Extract the [X, Y] coordinate from the center of the cell holding the provided text.  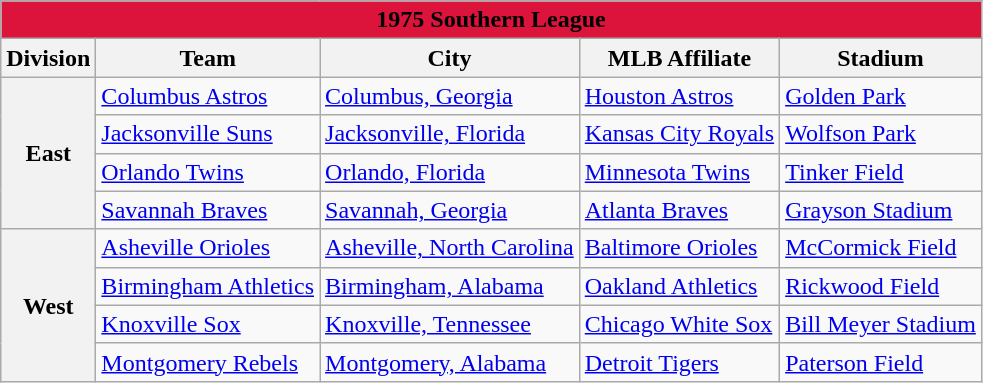
Tinker Field [881, 172]
Montgomery Rebels [208, 362]
Birmingham Athletics [208, 286]
Rickwood Field [881, 286]
Columbus, Georgia [450, 96]
East [48, 153]
Jacksonville Suns [208, 134]
Houston Astros [679, 96]
Stadium [881, 58]
Savannah, Georgia [450, 210]
Columbus Astros [208, 96]
Jacksonville, Florida [450, 134]
Asheville Orioles [208, 248]
Bill Meyer Stadium [881, 324]
Chicago White Sox [679, 324]
Savannah Braves [208, 210]
Team [208, 58]
MLB Affiliate [679, 58]
Paterson Field [881, 362]
Golden Park [881, 96]
Wolfson Park [881, 134]
Division [48, 58]
Grayson Stadium [881, 210]
City [450, 58]
Knoxville, Tennessee [450, 324]
Montgomery, Alabama [450, 362]
Orlando, Florida [450, 172]
McCormick Field [881, 248]
1975 Southern League [492, 20]
Knoxville Sox [208, 324]
Baltimore Orioles [679, 248]
Birmingham, Alabama [450, 286]
Atlanta Braves [679, 210]
Minnesota Twins [679, 172]
Kansas City Royals [679, 134]
Detroit Tigers [679, 362]
Asheville, North Carolina [450, 248]
Oakland Athletics [679, 286]
West [48, 305]
Orlando Twins [208, 172]
